Output the [x, y] coordinate of the center of the cell containing the given text.  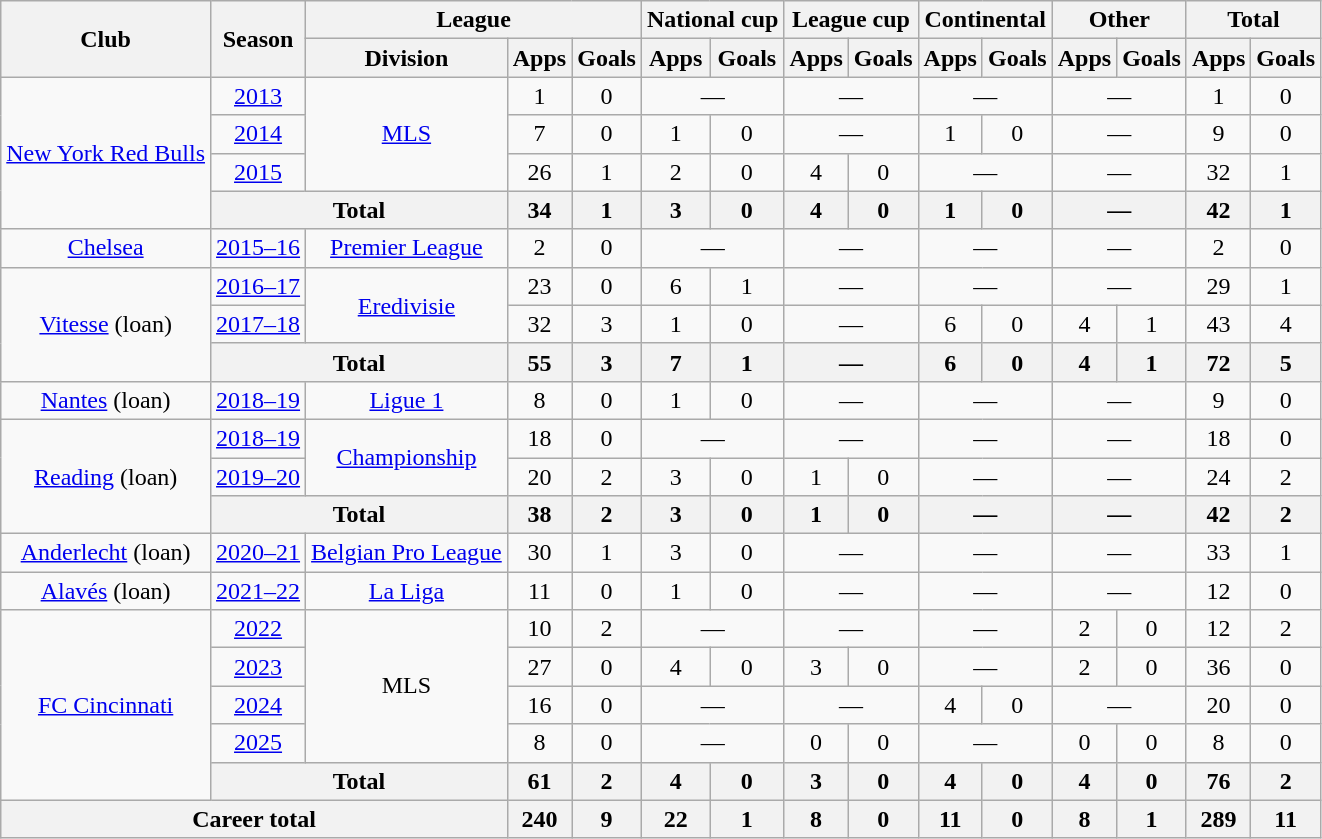
2013 [258, 96]
33 [1218, 553]
24 [1218, 477]
Nantes (loan) [106, 400]
289 [1218, 819]
22 [675, 819]
Ligue 1 [407, 400]
2019–20 [258, 477]
Alavés (loan) [106, 591]
New York Red Bulls [106, 153]
36 [1218, 667]
38 [539, 515]
2016–17 [258, 286]
2024 [258, 705]
League [474, 20]
Career total [254, 819]
2022 [258, 629]
Eredivisie [407, 305]
Vitesse (loan) [106, 324]
23 [539, 286]
2023 [258, 667]
Anderlecht (loan) [106, 553]
2020–21 [258, 553]
34 [539, 210]
Championship [407, 457]
2015 [258, 172]
16 [539, 705]
240 [539, 819]
5 [1286, 362]
National cup [712, 20]
Division [407, 58]
Season [258, 39]
2021–22 [258, 591]
FC Cincinnati [106, 705]
2017–18 [258, 324]
30 [539, 553]
61 [539, 781]
Premier League [407, 248]
76 [1218, 781]
2025 [258, 743]
29 [1218, 286]
10 [539, 629]
Other [1119, 20]
La Liga [407, 591]
2014 [258, 134]
Continental [985, 20]
72 [1218, 362]
43 [1218, 324]
55 [539, 362]
27 [539, 667]
Belgian Pro League [407, 553]
2015–16 [258, 248]
Chelsea [106, 248]
Club [106, 39]
League cup [851, 20]
Reading (loan) [106, 476]
26 [539, 172]
